Locate the cell with the specified text and output its (x, y) center coordinate. 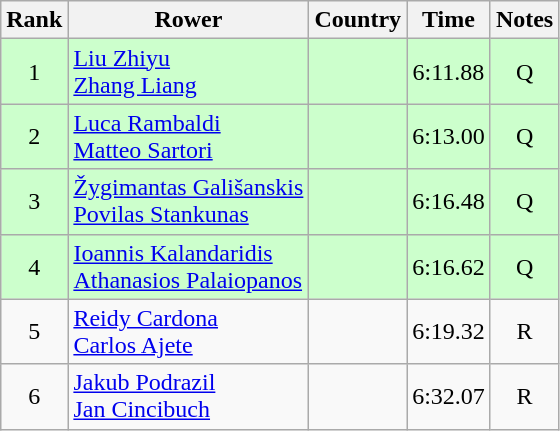
Reidy CardonaCarlos Ajete (188, 332)
6 (34, 396)
Notes (524, 20)
Jakub PodrazilJan Cincibuch (188, 396)
2 (34, 136)
6:16.62 (449, 266)
6:19.32 (449, 332)
3 (34, 202)
6:11.88 (449, 72)
6:16.48 (449, 202)
6:32.07 (449, 396)
Luca RambaldiMatteo Sartori (188, 136)
1 (34, 72)
Country (358, 20)
Time (449, 20)
4 (34, 266)
Ioannis KalandaridisAthanasios Palaiopanos (188, 266)
Rank (34, 20)
Liu ZhiyuZhang Liang (188, 72)
5 (34, 332)
Rower (188, 20)
Žygimantas GališanskisPovilas Stankunas (188, 202)
6:13.00 (449, 136)
